From the cell containing the given text, extract its center point as [x, y] coordinate. 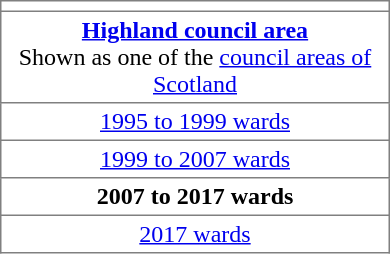
Highland council area Shown as one of the council areas of Scotland [195, 57]
1995 to 1999 wards [195, 122]
2017 wards [195, 234]
2007 to 2017 wards [195, 197]
1999 to 2007 wards [195, 159]
